Return (x, y) of the center of cell containing provided text 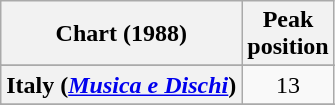
Chart (1988) (122, 34)
Peak position (288, 34)
13 (288, 85)
Italy (Musica e Dischi) (122, 85)
